Find where the given text appears and provide that cell's center as [X, Y] coordinate. 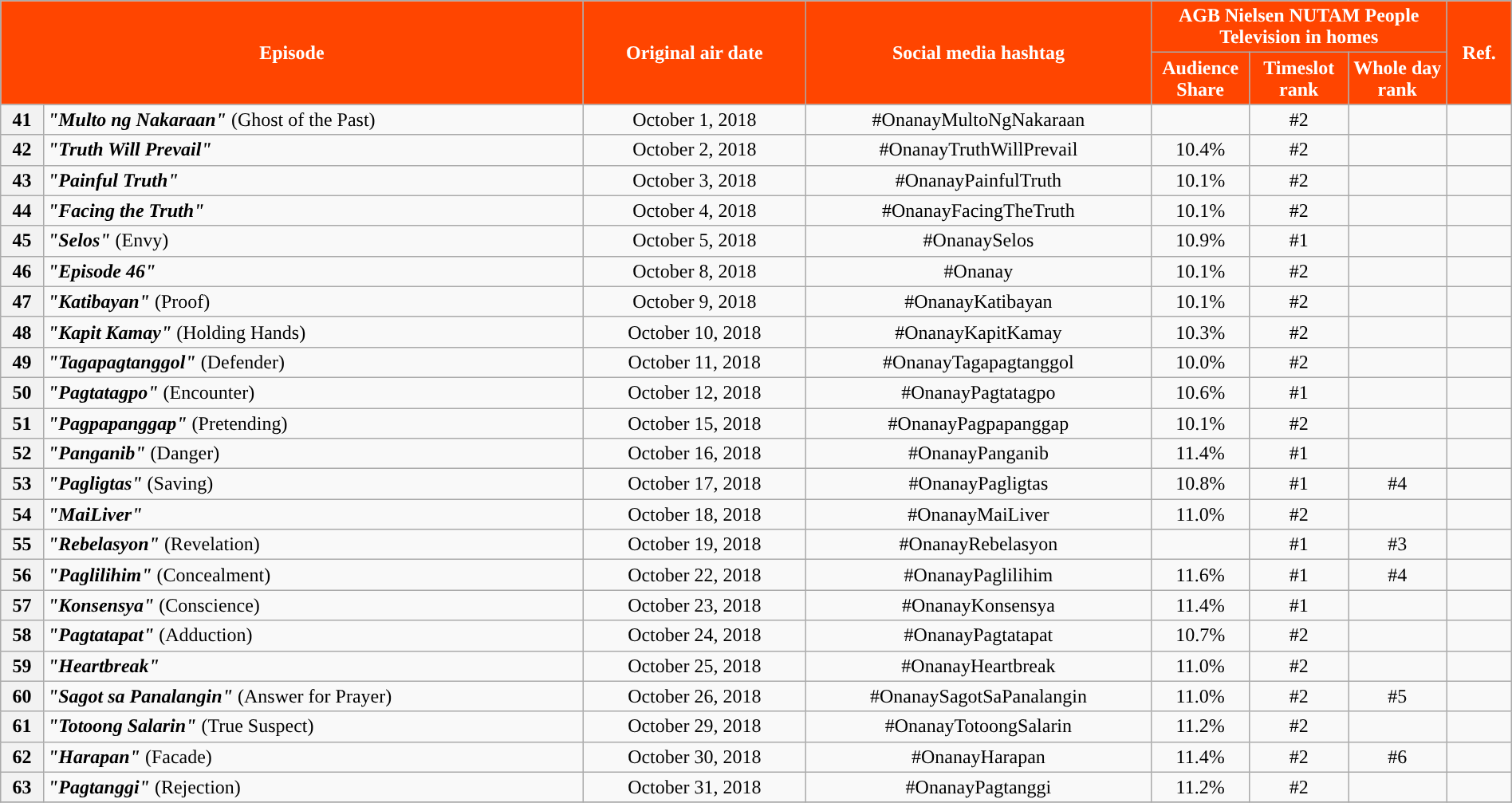
#OnanayPainfulTruth [978, 180]
#OnanayRebelasyon [978, 545]
62 [22, 757]
October 31, 2018 [694, 787]
"MaiLiver" [313, 514]
44 [22, 211]
October 18, 2018 [694, 514]
#5 [1397, 696]
55 [22, 545]
"Pagpapanggap" (Pretending) [313, 423]
#OnanayTruthWillPrevail [978, 150]
October 22, 2018 [694, 575]
#OnanayKatibayan [978, 301]
October 15, 2018 [694, 423]
Timeslotrank [1299, 78]
October 26, 2018 [694, 696]
#OnanayHeartbreak [978, 666]
"Selos" (Envy) [313, 241]
"Facing the Truth" [313, 211]
Audience Share [1200, 78]
10.9% [1200, 241]
October 23, 2018 [694, 605]
#OnanayTotoongSalarin [978, 726]
#OnanayMultoNgNakaraan [978, 120]
10.4% [1200, 150]
10.6% [1200, 392]
"Multo ng Nakaraan" (Ghost of the Past) [313, 120]
Whole dayrank [1397, 78]
58 [22, 636]
11.6% [1200, 575]
#OnanayPagtatapat [978, 636]
"Rebelasyon" (Revelation) [313, 545]
"Painful Truth" [313, 180]
October 5, 2018 [694, 241]
49 [22, 362]
October 9, 2018 [694, 301]
46 [22, 271]
#OnanayHarapan [978, 757]
#OnanaySelos [978, 241]
"Totoong Salarin" (True Suspect) [313, 726]
#OnanayKonsensya [978, 605]
Ref. [1479, 53]
#OnanayPanganib [978, 454]
10.0% [1200, 362]
51 [22, 423]
October 8, 2018 [694, 271]
43 [22, 180]
57 [22, 605]
Original air date [694, 53]
10.3% [1200, 332]
"Katibayan" (Proof) [313, 301]
October 30, 2018 [694, 757]
#OnanayPagtatagpo [978, 392]
Social media hashtag [978, 53]
October 12, 2018 [694, 392]
10.8% [1200, 484]
#OnanayTagapagtanggol [978, 362]
October 19, 2018 [694, 545]
#OnanayMaiLiver [978, 514]
"Pagligtas" (Saving) [313, 484]
"Panganib" (Danger) [313, 454]
"Pagtanggi" (Rejection) [313, 787]
#OnanaySagotSaPanalangin [978, 696]
Episode [292, 53]
October 16, 2018 [694, 454]
October 1, 2018 [694, 120]
"Heartbreak" [313, 666]
53 [22, 484]
October 2, 2018 [694, 150]
#OnanayPaglilihim [978, 575]
10.7% [1200, 636]
45 [22, 241]
48 [22, 332]
October 24, 2018 [694, 636]
59 [22, 666]
#OnanayPagpapanggap [978, 423]
"Harapan" (Facade) [313, 757]
#OnanayPagligtas [978, 484]
"Pagtatapat" (Adduction) [313, 636]
October 4, 2018 [694, 211]
54 [22, 514]
October 10, 2018 [694, 332]
60 [22, 696]
"Paglilihim" (Concealment) [313, 575]
"Truth Will Prevail" [313, 150]
50 [22, 392]
#Onanay [978, 271]
October 29, 2018 [694, 726]
41 [22, 120]
"Tagapagtanggol" (Defender) [313, 362]
October 3, 2018 [694, 180]
47 [22, 301]
"Sagot sa Panalangin" (Answer for Prayer) [313, 696]
October 25, 2018 [694, 666]
#3 [1397, 545]
AGB Nielsen NUTAM People Television in homes [1298, 27]
"Konsensya" (Conscience) [313, 605]
63 [22, 787]
52 [22, 454]
61 [22, 726]
"Pagtatagpo" (Encounter) [313, 392]
October 11, 2018 [694, 362]
#OnanayPagtanggi [978, 787]
October 17, 2018 [694, 484]
"Kapit Kamay" (Holding Hands) [313, 332]
"Episode 46" [313, 271]
#OnanayKapitKamay [978, 332]
#OnanayFacingTheTruth [978, 211]
42 [22, 150]
56 [22, 575]
#6 [1397, 757]
